Return the (x, y) coordinate for the center point of the cell that contains the specified text.  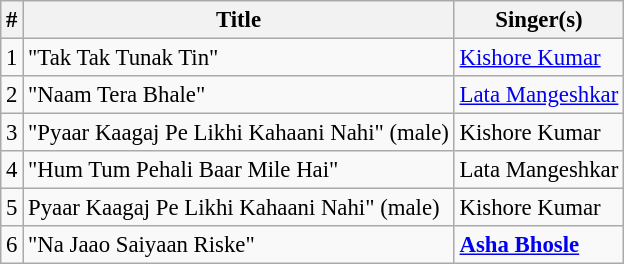
# (12, 20)
4 (12, 170)
Pyaar Kaagaj Pe Likhi Kahaani Nahi" (male) (239, 208)
"Pyaar Kaagaj Pe Likhi Kahaani Nahi" (male) (239, 133)
3 (12, 133)
Asha Bhosle (538, 245)
2 (12, 95)
Title (239, 20)
"Hum Tum Pehali Baar Mile Hai" (239, 170)
6 (12, 245)
"Na Jaao Saiyaan Riske" (239, 245)
Singer(s) (538, 20)
"Tak Tak Tunak Tin" (239, 58)
1 (12, 58)
"Naam Tera Bhale" (239, 95)
5 (12, 208)
